Scan for the cell matching the given text and deliver its [x, y] coordinate at center. 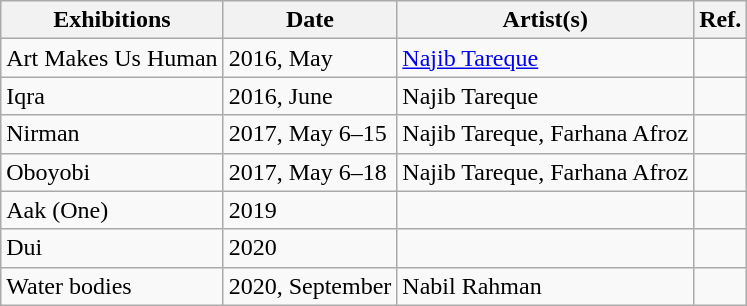
Art Makes Us Human [112, 58]
2016, May [310, 58]
2017, May 6–18 [310, 172]
Date [310, 20]
Water bodies [112, 286]
2019 [310, 210]
Artist(s) [546, 20]
Dui [112, 248]
Iqra [112, 96]
2017, May 6–15 [310, 134]
Aak (One) [112, 210]
2020, September [310, 286]
Oboyobi [112, 172]
2020 [310, 248]
Ref. [720, 20]
Exhibitions [112, 20]
Nirman [112, 134]
2016, June [310, 96]
Nabil Rahman [546, 286]
